From the cell containing the given text, extract its center point as (x, y) coordinate. 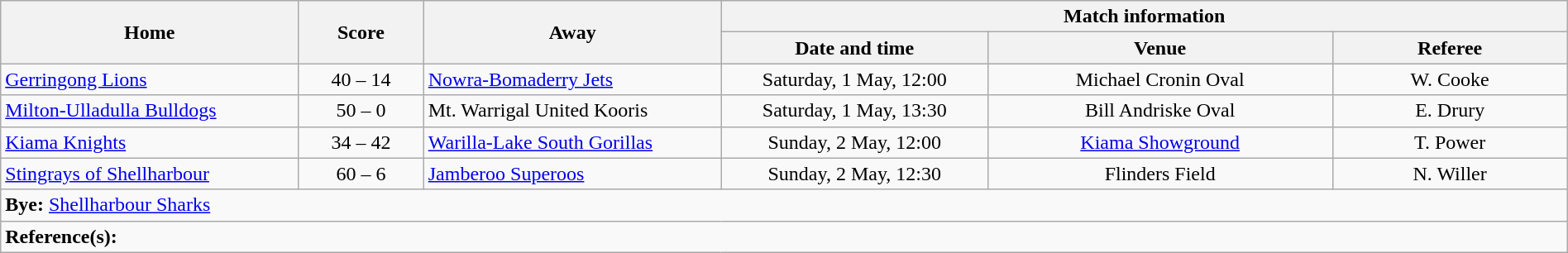
E. Drury (1450, 111)
Jamberoo Superoos (572, 174)
Sunday, 2 May, 12:30 (854, 174)
Mt. Warrigal United Kooris (572, 111)
N. Willer (1450, 174)
Flinders Field (1159, 174)
34 – 42 (361, 142)
Bye: Shellharbour Sharks (784, 205)
Score (361, 32)
Home (150, 32)
Gerringong Lions (150, 79)
Reference(s): (784, 236)
Venue (1159, 48)
T. Power (1450, 142)
Away (572, 32)
Referee (1450, 48)
Date and time (854, 48)
Milton-Ulladulla Bulldogs (150, 111)
40 – 14 (361, 79)
Kiama Knights (150, 142)
Bill Andriske Oval (1159, 111)
Saturday, 1 May, 13:30 (854, 111)
50 – 0 (361, 111)
Kiama Showground (1159, 142)
60 – 6 (361, 174)
Saturday, 1 May, 12:00 (854, 79)
Match information (1145, 17)
Stingrays of Shellharbour (150, 174)
Michael Cronin Oval (1159, 79)
Nowra-Bomaderry Jets (572, 79)
Sunday, 2 May, 12:00 (854, 142)
Warilla-Lake South Gorillas (572, 142)
W. Cooke (1450, 79)
